Scan for the cell matching the given text and deliver its [X, Y] coordinate at center. 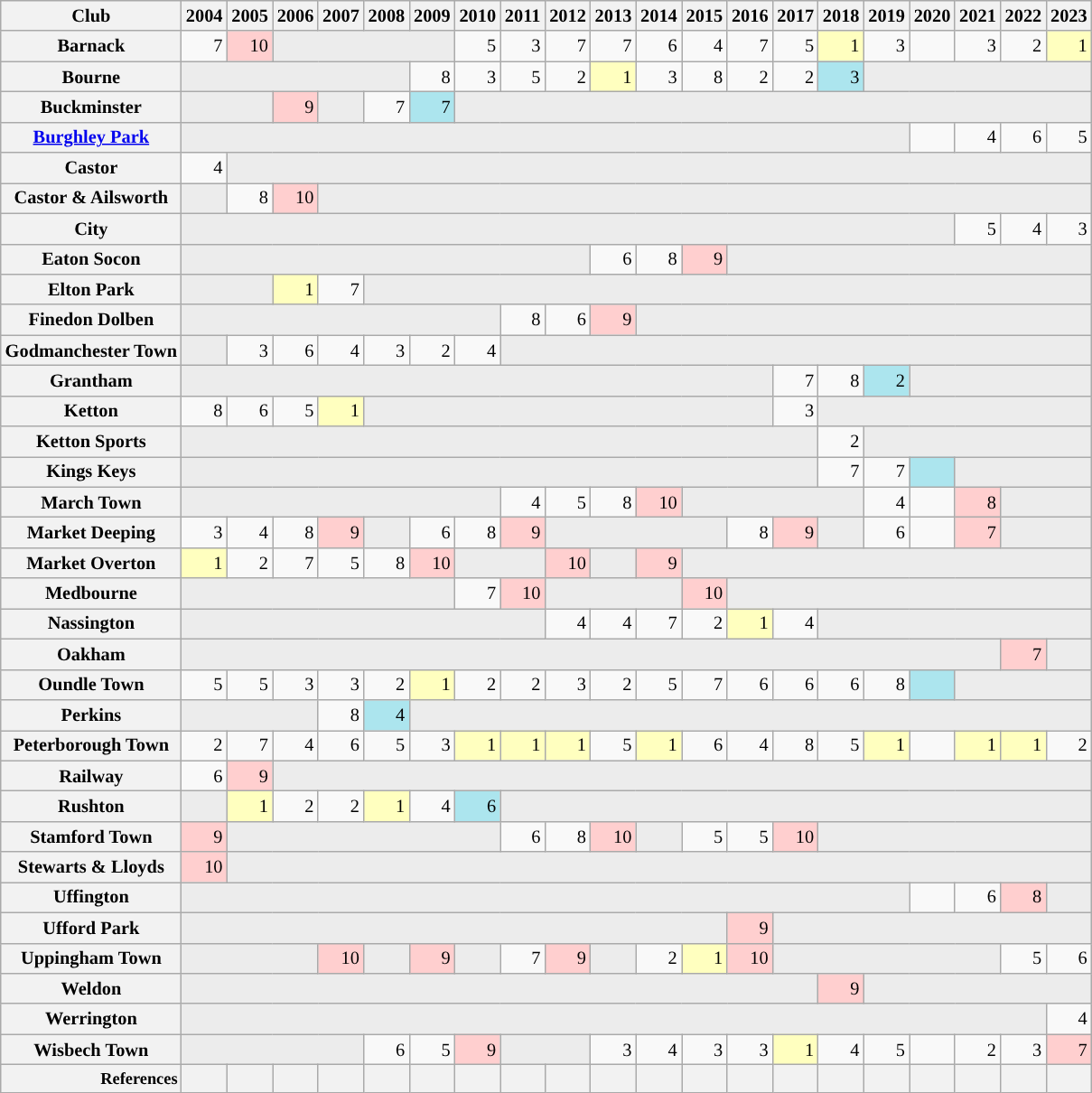
Oakham [91, 654]
Uppingham Town [91, 958]
2006 [295, 15]
Peterborough Town [91, 745]
Medbourne [91, 593]
Buckminster [91, 107]
Wisbech Town [91, 1050]
Grantham [91, 380]
2014 [658, 15]
Oundle Town [91, 685]
Eaton Socon [91, 259]
Railway [91, 776]
Uffington [91, 897]
Nassington [91, 623]
2019 [886, 15]
2020 [932, 15]
2015 [705, 15]
Stewarts & Lloyds [91, 867]
Club [91, 15]
Ketton Sports [91, 442]
Perkins [91, 715]
Bourne [91, 77]
2004 [204, 15]
2016 [750, 15]
Burghley Park [91, 137]
City [91, 229]
2017 [796, 15]
Rushton [91, 806]
Stamford Town [91, 836]
Castor & Ailsworth [91, 198]
References [91, 1079]
2023 [1069, 15]
Godmanchester Town [91, 350]
Werrington [91, 1019]
2011 [522, 15]
2022 [1023, 15]
Market Deeping [91, 532]
2010 [478, 15]
2005 [249, 15]
Kings Keys [91, 472]
2018 [841, 15]
2007 [341, 15]
2008 [387, 15]
2009 [432, 15]
Ketton [91, 411]
Elton Park [91, 289]
Castor [91, 168]
Weldon [91, 988]
2012 [567, 15]
2021 [977, 15]
Barnack [91, 46]
2013 [613, 15]
Finedon Dolben [91, 320]
March Town [91, 502]
Ufford Park [91, 928]
Market Overton [91, 563]
